Extract the [X, Y] coordinate from the center of the cell holding the provided text.  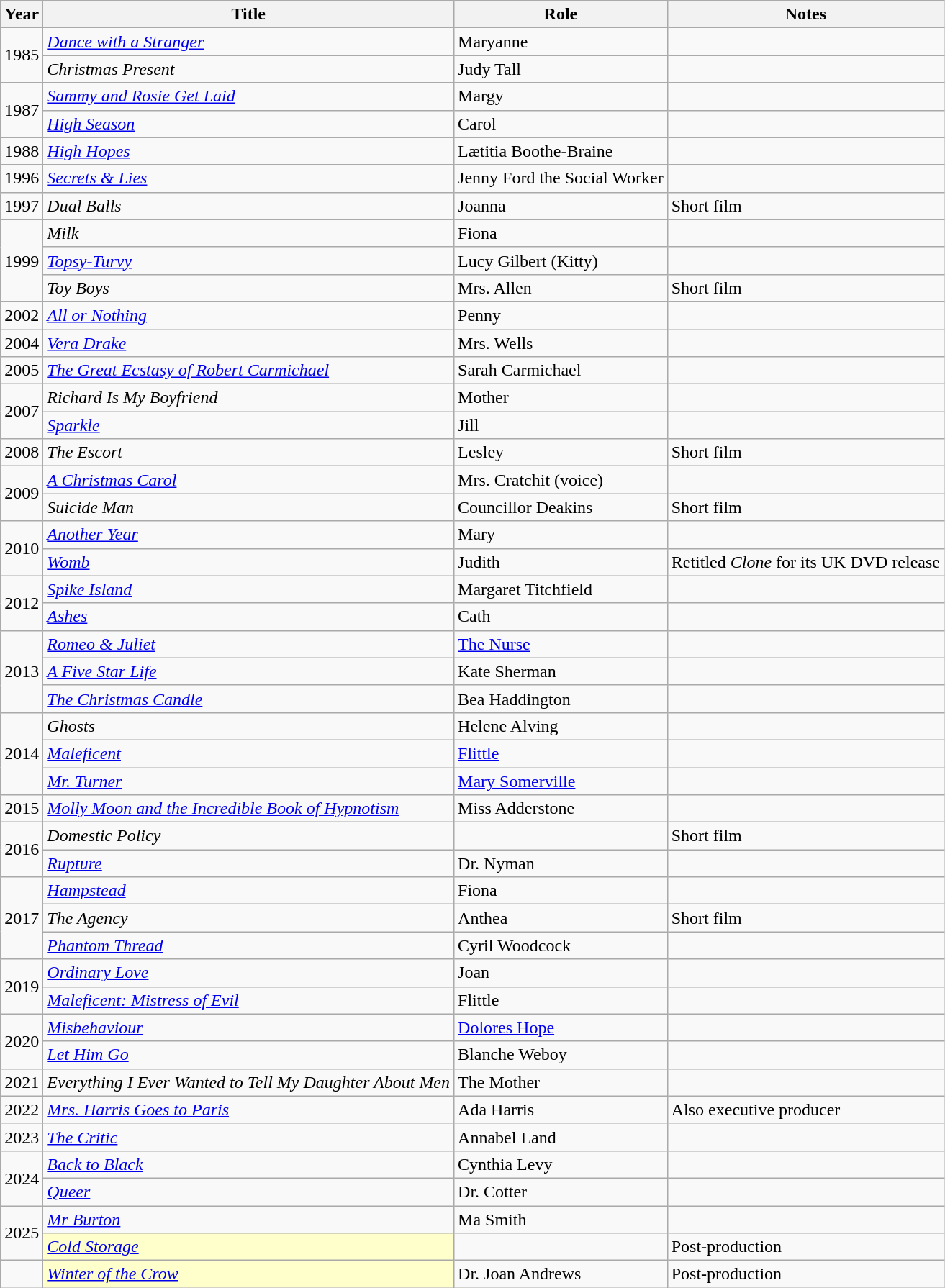
The Critic [249, 1137]
Everything I Ever Wanted to Tell My Daughter About Men [249, 1082]
Sarah Carmichael [561, 371]
Topsy-Turvy [249, 260]
Mary Somerville [561, 781]
Toy Boys [249, 288]
Miss Adderstone [561, 809]
Blanche Weboy [561, 1055]
Maryanne [561, 42]
2004 [22, 343]
Notes [805, 14]
Mr Burton [249, 1220]
A Christmas Carol [249, 480]
Suicide Man [249, 507]
Ashes [249, 617]
The Great Ecstasy of Robert Carmichael [249, 371]
Lucy Gilbert (Kitty) [561, 260]
Dual Balls [249, 206]
Winter of the Crow [249, 1274]
Kate Sherman [561, 671]
Jenny Ford the Social Worker [561, 178]
Spike Island [249, 589]
Mrs. Cratchit (voice) [561, 480]
2022 [22, 1110]
Cynthia Levy [561, 1164]
Mary [561, 535]
Mrs. Harris Goes to Paris [249, 1110]
Misbehaviour [249, 1028]
Queer [249, 1192]
Dr. Joan Andrews [561, 1274]
2012 [22, 603]
2015 [22, 809]
2005 [22, 371]
Carol [561, 124]
1996 [22, 178]
Richard Is My Boyfriend [249, 398]
1987 [22, 110]
Sparkle [249, 425]
1988 [22, 151]
Sammy and Rosie Get Laid [249, 96]
Anthea [561, 918]
2019 [22, 987]
Also executive producer [805, 1110]
Cath [561, 617]
Rupture [249, 863]
Another Year [249, 535]
Dr. Cotter [561, 1192]
Role [561, 14]
Womb [249, 562]
2002 [22, 315]
2021 [22, 1082]
The Nurse [561, 644]
Secrets & Lies [249, 178]
Helene Alving [561, 726]
Annabel Land [561, 1137]
Penny [561, 315]
Ordinary Love [249, 973]
2009 [22, 494]
Phantom Thread [249, 945]
Vera Drake [249, 343]
A Five Star Life [249, 671]
2014 [22, 753]
Councillor Deakins [561, 507]
Cyril Woodcock [561, 945]
2020 [22, 1041]
Judy Tall [561, 69]
Mrs. Allen [561, 288]
2010 [22, 548]
Judith [561, 562]
Dolores Hope [561, 1028]
2013 [22, 671]
Lætitia Boothe-Braine [561, 151]
Domestic Policy [249, 836]
Margaret Titchfield [561, 589]
Ghosts [249, 726]
Mother [561, 398]
Joan [561, 973]
1999 [22, 260]
Maleficent: Mistress of Evil [249, 1000]
High Hopes [249, 151]
Year [22, 14]
2016 [22, 850]
Dr. Nyman [561, 863]
Maleficent [249, 753]
Margy [561, 96]
Ma Smith [561, 1220]
Mr. Turner [249, 781]
Let Him Go [249, 1055]
Retitled Clone for its UK DVD release [805, 562]
2007 [22, 412]
Bea Haddington [561, 699]
The Mother [561, 1082]
2025 [22, 1233]
Romeo & Juliet [249, 644]
Dance with a Stranger [249, 42]
The Escort [249, 453]
Joanna [561, 206]
Molly Moon and the Incredible Book of Hypnotism [249, 809]
2024 [22, 1178]
Ada Harris [561, 1110]
2008 [22, 453]
Mrs. Wells [561, 343]
Lesley [561, 453]
Hampstead [249, 891]
The Christmas Candle [249, 699]
1997 [22, 206]
Jill [561, 425]
2017 [22, 918]
The Agency [249, 918]
2023 [22, 1137]
Milk [249, 233]
Cold Storage [249, 1247]
Title [249, 14]
Back to Black [249, 1164]
All or Nothing [249, 315]
1985 [22, 55]
Christmas Present [249, 69]
High Season [249, 124]
